Identify which cell holds the provided text, then report its [X, Y] central coordinate. 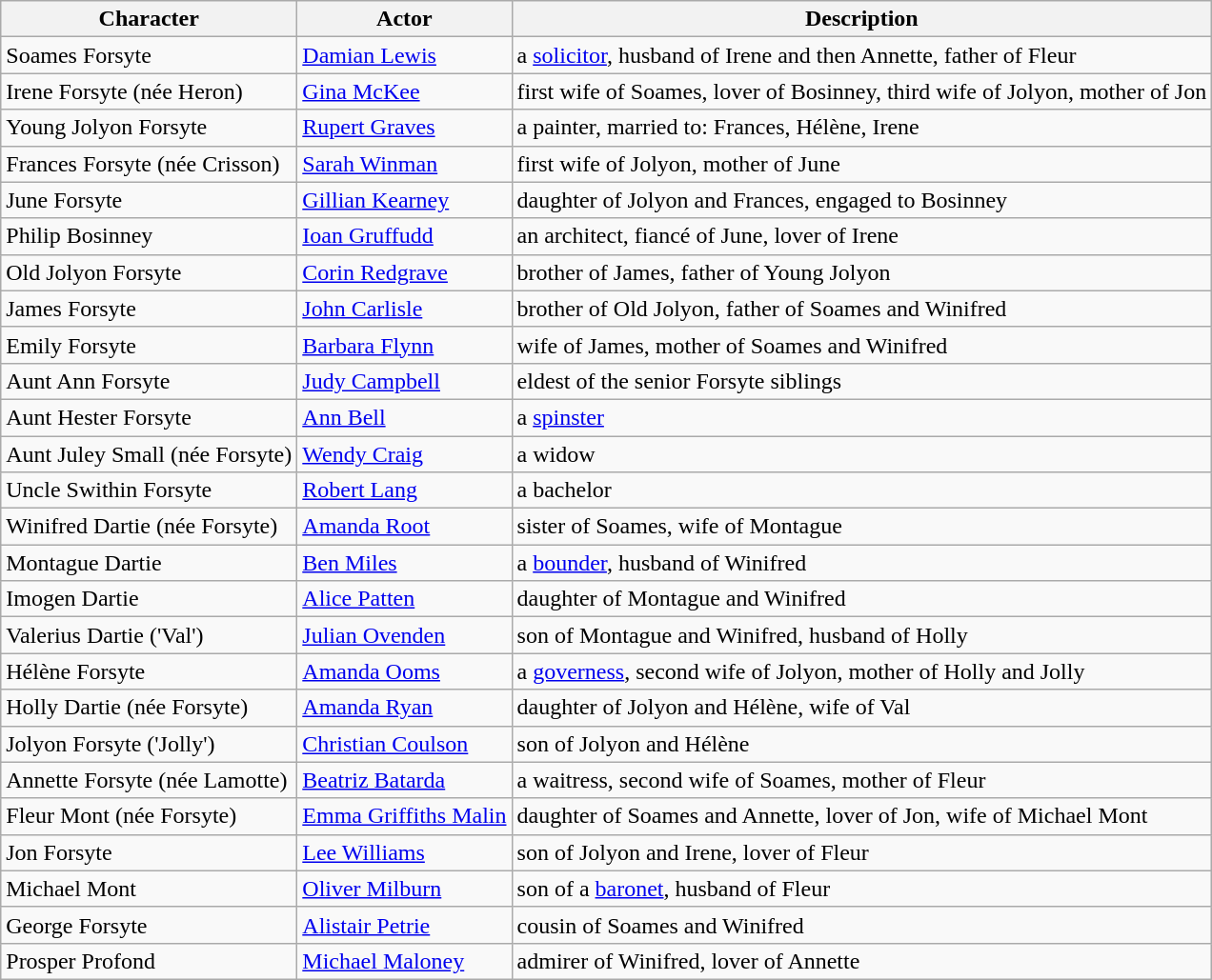
daughter of Soames and Annette, lover of Jon, wife of Michael Mont [861, 816]
a governess, second wife of Jolyon, mother of Holly and Jolly [861, 671]
Imogen Dartie [149, 599]
Ben Miles [404, 563]
Gillian Kearney [404, 200]
Aunt Ann Forsyte [149, 381]
Actor [404, 19]
Amanda Ooms [404, 671]
a bachelor [861, 490]
Amanda Root [404, 527]
Lee Williams [404, 852]
a spinster [861, 417]
brother of Old Jolyon, father of Soames and Winifred [861, 309]
Aunt Hester Forsyte [149, 417]
admirer of Winifred, lover of Annette [861, 961]
Prosper Profond [149, 961]
Beatriz Batarda [404, 780]
Wendy Craig [404, 454]
eldest of the senior Forsyte siblings [861, 381]
Amanda Ryan [404, 708]
Uncle Swithin Forsyte [149, 490]
Frances Forsyte (née Crisson) [149, 164]
Character [149, 19]
first wife of Jolyon, mother of June [861, 164]
a widow [861, 454]
Alistair Petrie [404, 925]
a painter, married to: Frances, Hélène, Irene [861, 128]
Soames Forsyte [149, 55]
Michael Maloney [404, 961]
son of Jolyon and Irene, lover of Fleur [861, 852]
Jon Forsyte [149, 852]
son of Jolyon and Hélène [861, 744]
Michael Mont [149, 889]
Ann Bell [404, 417]
Ioan Gruffudd [404, 236]
Oliver Milburn [404, 889]
Gina McKee [404, 91]
Annette Forsyte (née Lamotte) [149, 780]
Irene Forsyte (née Heron) [149, 91]
John Carlisle [404, 309]
Damian Lewis [404, 55]
Jolyon Forsyte ('Jolly') [149, 744]
Sarah Winman [404, 164]
June Forsyte [149, 200]
Emily Forsyte [149, 345]
cousin of Soames and Winifred [861, 925]
Fleur Mont (née Forsyte) [149, 816]
Hélène Forsyte [149, 671]
daughter of Jolyon and Frances, engaged to Bosinney [861, 200]
Christian Coulson [404, 744]
Emma Griffiths Malin [404, 816]
first wife of Soames, lover of Bosinney, third wife of Jolyon, mother of Jon [861, 91]
Alice Patten [404, 599]
Old Jolyon Forsyte [149, 272]
Description [861, 19]
James Forsyte [149, 309]
Julian Ovenden [404, 635]
Philip Bosinney [149, 236]
an architect, fiancé of June, lover of Irene [861, 236]
Robert Lang [404, 490]
Winifred Dartie (née Forsyte) [149, 527]
a bounder, husband of Winifred [861, 563]
daughter of Jolyon and Hélène, wife of Val [861, 708]
Holly Dartie (née Forsyte) [149, 708]
Judy Campbell [404, 381]
Aunt Juley Small (née Forsyte) [149, 454]
a waitress, second wife of Soames, mother of Fleur [861, 780]
a solicitor, husband of Irene and then Annette, father of Fleur [861, 55]
Barbara Flynn [404, 345]
daughter of Montague and Winifred [861, 599]
sister of Soames, wife of Montague [861, 527]
Corin Redgrave [404, 272]
son of Montague and Winifred, husband of Holly [861, 635]
son of a baronet, husband of Fleur [861, 889]
brother of James, father of Young Jolyon [861, 272]
wife of James, mother of Soames and Winifred [861, 345]
Valerius Dartie ('Val') [149, 635]
George Forsyte [149, 925]
Young Jolyon Forsyte [149, 128]
Montague Dartie [149, 563]
Rupert Graves [404, 128]
